Determine the (x, y) coordinate at the center of the cell enclosing the given text.  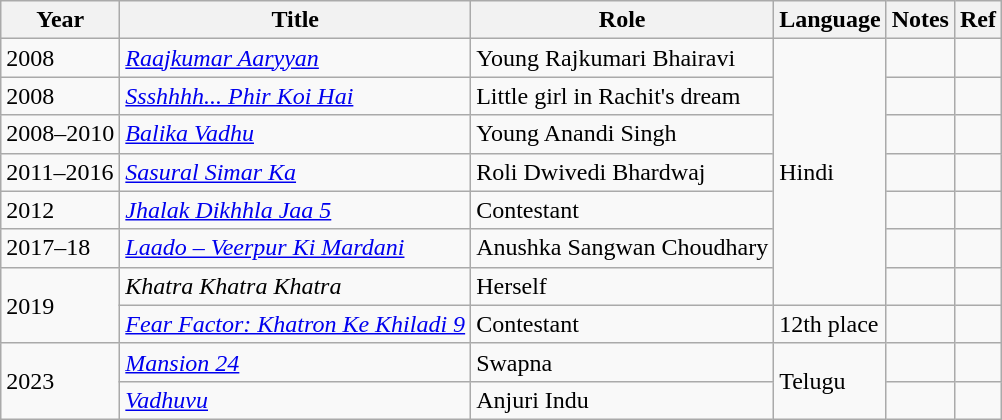
Jhalak Dikhhla Jaa 5 (296, 210)
Young Rajkumari Bhairavi (622, 58)
Role (622, 20)
Ssshhhh... Phir Koi Hai (296, 96)
Young Anandi Singh (622, 134)
Language (830, 20)
2023 (60, 381)
Anushka Sangwan Choudhary (622, 248)
Raajkumar Aaryyan (296, 58)
Sasural Simar Ka (296, 172)
Title (296, 20)
Year (60, 20)
Fear Factor: Khatron Ke Khiladi 9 (296, 324)
2012 (60, 210)
Notes (920, 20)
2011–2016 (60, 172)
Mansion 24 (296, 362)
Telugu (830, 381)
Roli Dwivedi Bhardwaj (622, 172)
Ref (978, 20)
Swapna (622, 362)
2019 (60, 305)
Herself (622, 286)
Khatra Khatra Khatra (296, 286)
Little girl in Rachit's dream (622, 96)
Anjuri Indu (622, 400)
Hindi (830, 172)
Laado – Veerpur Ki Mardani (296, 248)
12th place (830, 324)
Vadhuvu (296, 400)
Balika Vadhu (296, 134)
2017–18 (60, 248)
2008–2010 (60, 134)
